Capture the cell that displays the provided text and extract its [x, y] central coordinate. 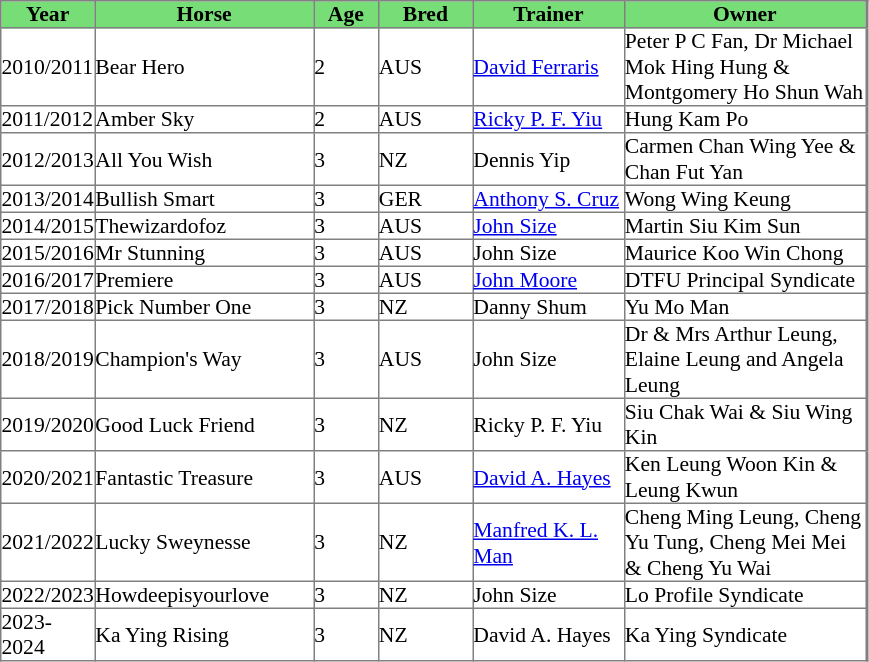
Bear Hero [204, 67]
2021/2022 [48, 542]
2013/2014 [48, 198]
Premiere [204, 280]
Maurice Koo Win Chong [745, 252]
Howdeepisyourlove [204, 594]
Trainer [549, 14]
Anthony S. Cruz [549, 198]
Lucky Sweynesse [204, 542]
Dennis Yip [549, 159]
2020/2021 [48, 477]
Bullish Smart [204, 198]
Hung Kam Po [745, 120]
DTFU Principal Syndicate [745, 280]
Cheng Ming Leung, Cheng Yu Tung, Cheng Mei Mei & Cheng Yu Wai [745, 542]
Siu Chak Wai & Siu Wing Kin [745, 424]
Year [48, 14]
All You Wish [204, 159]
Fantastic Treasure [204, 477]
Owner [745, 14]
2023-2024 [48, 634]
Peter P C Fan, Dr Michael Mok Hing Hung & Montgomery Ho Shun Wah [745, 67]
2018/2019 [48, 359]
Amber Sky [204, 120]
Danny Shum [549, 306]
2010/2011 [48, 67]
Mr Stunning [204, 252]
2016/2017 [48, 280]
Age [346, 14]
Bred [425, 14]
Yu Mo Man [745, 306]
Champion's Way [204, 359]
Pick Number One [204, 306]
Good Luck Friend [204, 424]
David Ferraris [549, 67]
Thewizardofoz [204, 226]
Wong Wing Keung [745, 198]
2022/2023 [48, 594]
2011/2012 [48, 120]
John Moore [549, 280]
2019/2020 [48, 424]
Carmen Chan Wing Yee & Chan Fut Yan [745, 159]
Ka Ying Rising [204, 634]
2012/2013 [48, 159]
Ka Ying Syndicate [745, 634]
2015/2016 [48, 252]
Martin Siu Kim Sun [745, 226]
Manfred K. L. Man [549, 542]
Horse [204, 14]
Ken Leung Woon Kin & Leung Kwun [745, 477]
GER [425, 198]
Lo Profile Syndicate [745, 594]
2017/2018 [48, 306]
Dr & Mrs Arthur Leung, Elaine Leung and Angela Leung [745, 359]
2014/2015 [48, 226]
